Identify which cell holds the provided text, then report its (x, y) central coordinate. 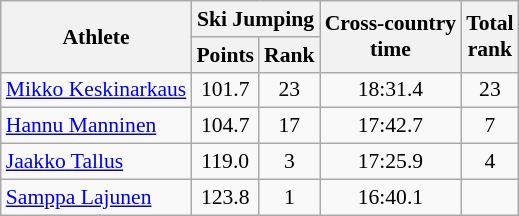
Total rank (490, 36)
3 (290, 162)
123.8 (225, 197)
17 (290, 126)
Cross-country time (391, 36)
Rank (290, 55)
Mikko Keskinarkaus (96, 90)
1 (290, 197)
104.7 (225, 126)
7 (490, 126)
Points (225, 55)
4 (490, 162)
17:25.9 (391, 162)
16:40.1 (391, 197)
Hannu Manninen (96, 126)
Athlete (96, 36)
Samppa Lajunen (96, 197)
101.7 (225, 90)
17:42.7 (391, 126)
Jaakko Tallus (96, 162)
18:31.4 (391, 90)
119.0 (225, 162)
Ski Jumping (255, 19)
